Detect which cell encompasses the target text, then output its (x, y) center coordinate. 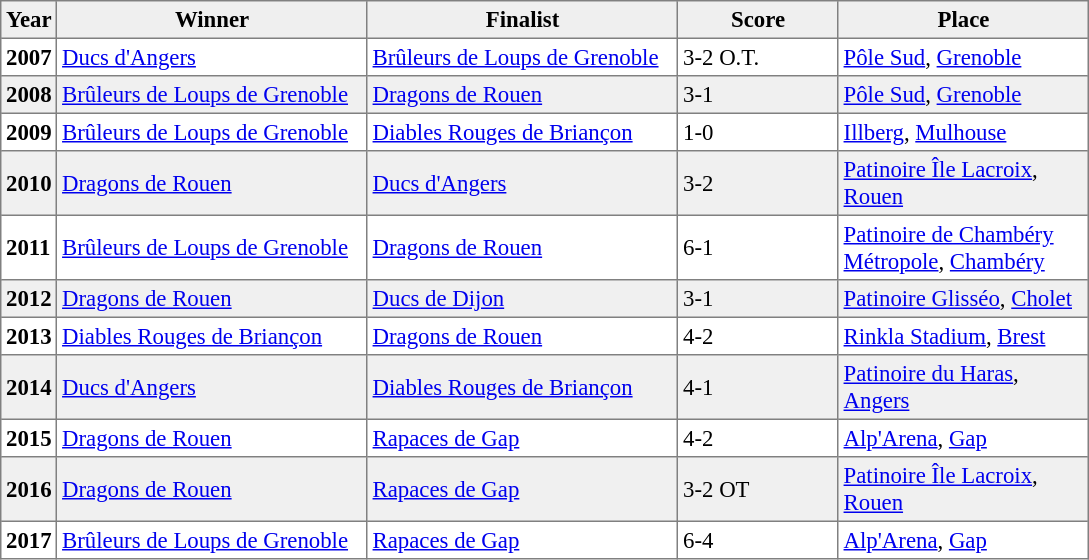
2014 (29, 387)
3-2 O.T. (758, 57)
Ducs de Dijon (522, 299)
3-2 (758, 183)
Illberg, Mulhouse (963, 132)
Patinoire du Haras, Angers (963, 387)
Place (963, 20)
Patinoire Glisséo, Cholet (963, 299)
2010 (29, 183)
Patinoire de Chambéry Métropole, Chambéry (963, 247)
2007 (29, 57)
4-1 (758, 387)
Score (758, 20)
3-2 OT (758, 489)
Rinkla Stadium, Brest (963, 336)
2015 (29, 438)
2012 (29, 299)
2013 (29, 336)
1-0 (758, 132)
2016 (29, 489)
Finalist (522, 20)
2008 (29, 95)
6-4 (758, 540)
Year (29, 20)
2017 (29, 540)
2011 (29, 247)
6-1 (758, 247)
Winner (212, 20)
2009 (29, 132)
